Capture the cell that displays the provided text and extract its (x, y) central coordinate. 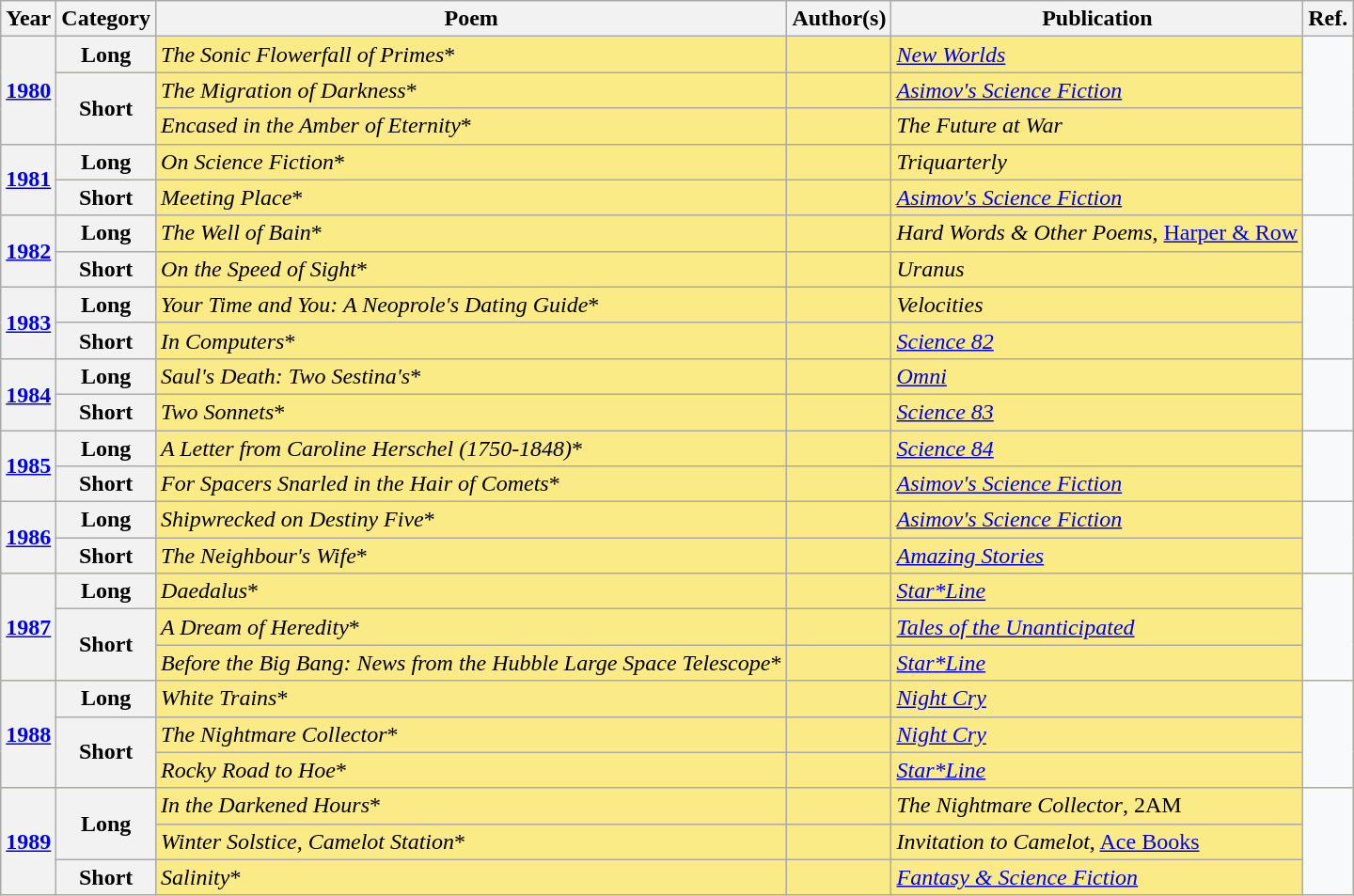
1987 (28, 627)
Uranus (1097, 269)
1984 (28, 394)
The Future at War (1097, 126)
1988 (28, 734)
On Science Fiction* (472, 162)
Author(s) (839, 19)
A Dream of Heredity* (472, 627)
Daedalus* (472, 591)
The Nightmare Collector, 2AM (1097, 806)
1985 (28, 466)
Shipwrecked on Destiny Five* (472, 520)
Publication (1097, 19)
The Sonic Flowerfall of Primes* (472, 55)
1983 (28, 322)
Science 82 (1097, 340)
The Migration of Darkness* (472, 90)
In the Darkened Hours* (472, 806)
Category (106, 19)
Hard Words & Other Poems, Harper & Row (1097, 233)
Poem (472, 19)
Your Time and You: A Neoprole's Dating Guide* (472, 305)
Velocities (1097, 305)
Omni (1097, 376)
Triquarterly (1097, 162)
On the Speed of Sight* (472, 269)
Year (28, 19)
Salinity* (472, 877)
Ref. (1328, 19)
The Neighbour's Wife* (472, 556)
Encased in the Amber of Eternity* (472, 126)
The Nightmare Collector* (472, 734)
A Letter from Caroline Herschel (1750-1848)* (472, 448)
1986 (28, 538)
Rocky Road to Hoe* (472, 770)
Two Sonnets* (472, 412)
Science 84 (1097, 448)
1981 (28, 180)
Winter Solstice, Camelot Station* (472, 841)
1980 (28, 90)
Meeting Place* (472, 197)
The Well of Bain* (472, 233)
Invitation to Camelot, Ace Books (1097, 841)
For Spacers Snarled in the Hair of Comets* (472, 484)
Fantasy & Science Fiction (1097, 877)
Tales of the Unanticipated (1097, 627)
Amazing Stories (1097, 556)
Saul's Death: Two Sestina's* (472, 376)
Before the Big Bang: News from the Hubble Large Space Telescope* (472, 663)
1982 (28, 251)
White Trains* (472, 699)
1989 (28, 841)
In Computers* (472, 340)
Science 83 (1097, 412)
New Worlds (1097, 55)
